Return the [X, Y] coordinate for the center point of the cell that contains the specified text.  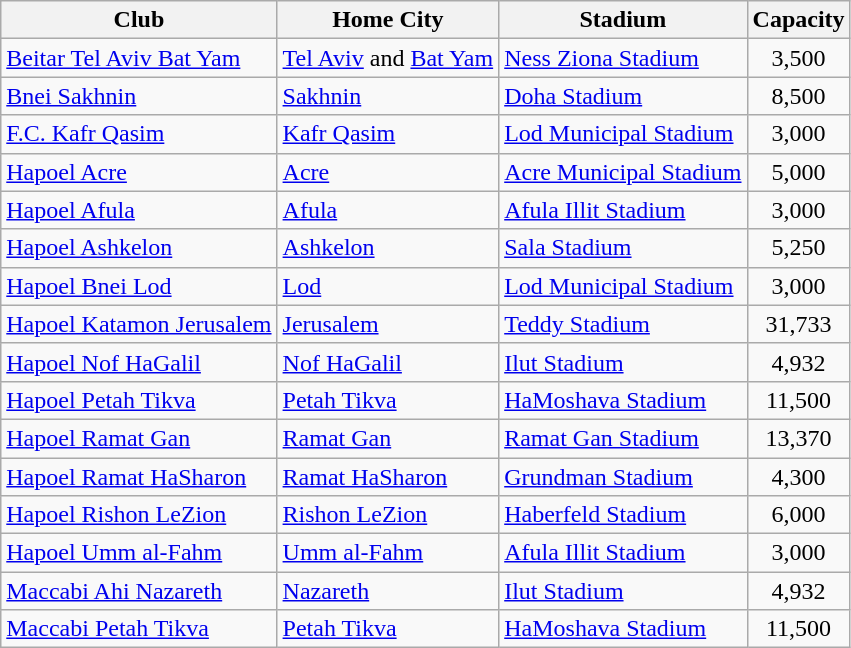
F.C. Kafr Qasim [139, 134]
Teddy Stadium [623, 324]
Kafr Qasim [388, 134]
Tel Aviv and Bat Yam [388, 58]
Nof HaGalil [388, 362]
Afula [388, 210]
Ness Ziona Stadium [623, 58]
Hapoel Katamon Jerusalem [139, 324]
Jerusalem [388, 324]
Hapoel Rishon LeZion [139, 515]
Acre Municipal Stadium [623, 172]
13,370 [798, 438]
6,000 [798, 515]
5,000 [798, 172]
Doha Stadium [623, 96]
Beitar Tel Aviv Bat Yam [139, 58]
Bnei Sakhnin [139, 96]
8,500 [798, 96]
Home City [388, 20]
Ashkelon [388, 248]
Lod [388, 286]
31,733 [798, 324]
Grundman Stadium [623, 477]
Stadium [623, 20]
Club [139, 20]
Capacity [798, 20]
3,500 [798, 58]
Hapoel Ramat Gan [139, 438]
Sala Stadium [623, 248]
Nazareth [388, 591]
Hapoel Acre [139, 172]
Umm al-Fahm [388, 553]
Maccabi Ahi Nazareth [139, 591]
Acre [388, 172]
Hapoel Bnei Lod [139, 286]
5,250 [798, 248]
Hapoel Afula [139, 210]
4,300 [798, 477]
Sakhnin [388, 96]
Ramat Gan [388, 438]
Hapoel Ramat HaSharon [139, 477]
Rishon LeZion [388, 515]
Ramat Gan Stadium [623, 438]
Hapoel Ashkelon [139, 248]
Maccabi Petah Tikva [139, 629]
Hapoel Umm al-Fahm [139, 553]
Ramat HaSharon [388, 477]
Hapoel Petah Tikva [139, 400]
Hapoel Nof HaGalil [139, 362]
Haberfeld Stadium [623, 515]
